Determine the (X, Y) coordinate at the center of the cell enclosing the given text.  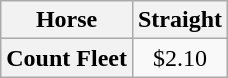
Horse (67, 20)
$2.10 (180, 58)
Count Fleet (67, 58)
Straight (180, 20)
